Find where the given text appears and provide that cell's center as (X, Y) coordinate. 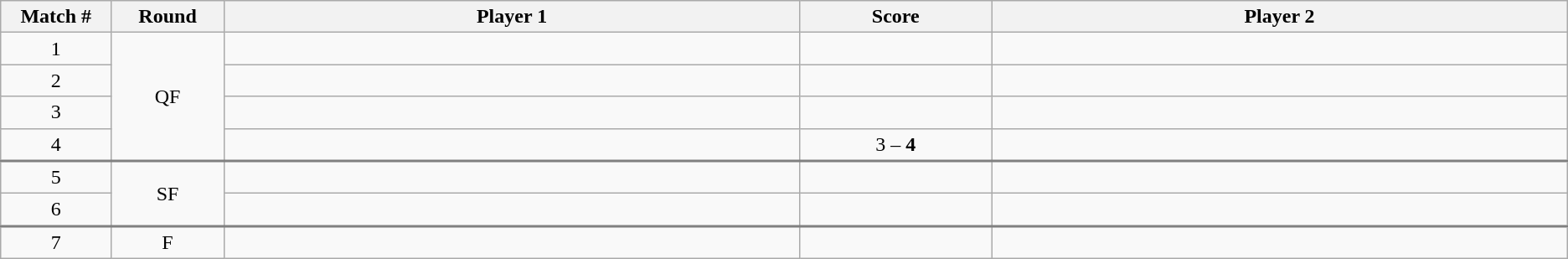
6 (56, 210)
Score (896, 17)
5 (56, 178)
QF (168, 97)
Player 2 (1280, 17)
2 (56, 80)
4 (56, 144)
SF (168, 194)
Match # (56, 17)
3 (56, 112)
F (168, 241)
Player 1 (511, 17)
Round (168, 17)
7 (56, 241)
1 (56, 49)
3 – 4 (896, 144)
